Extract the (X, Y) coordinate from the center of the cell holding the provided text.  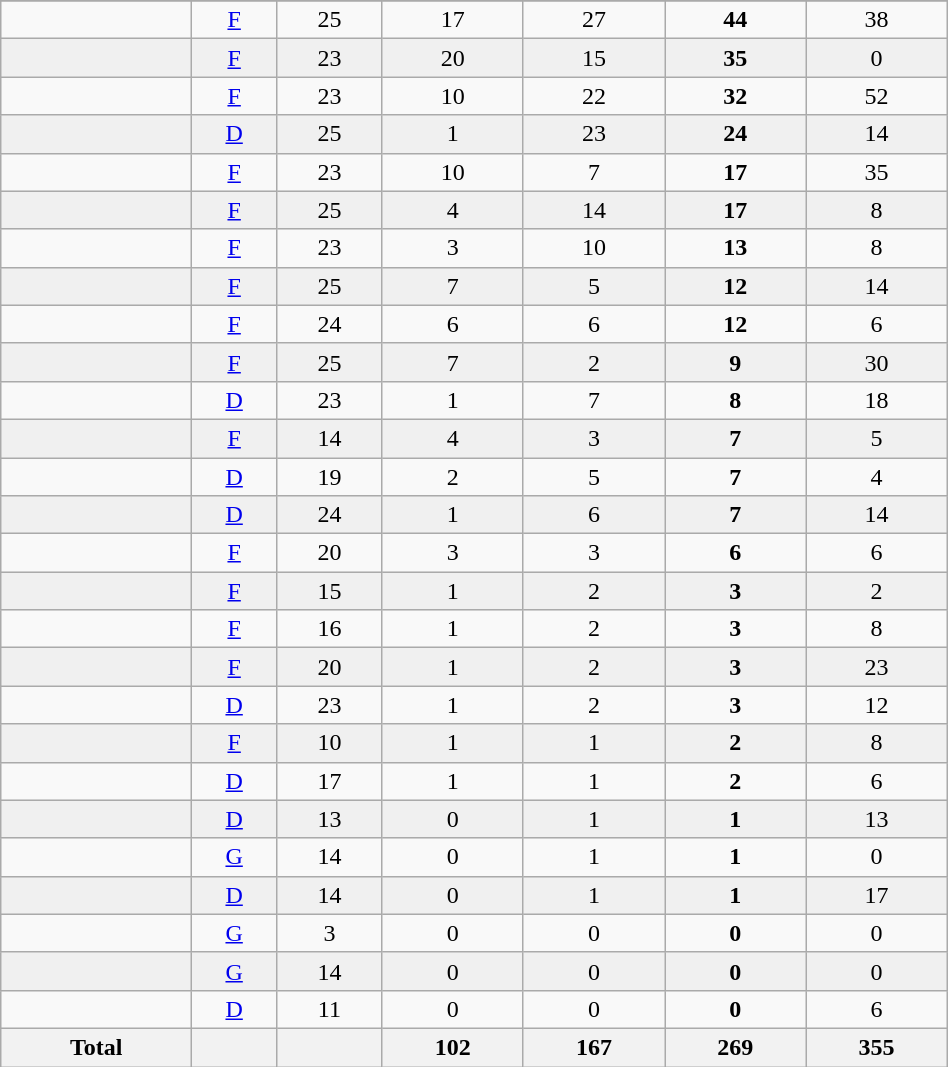
269 (736, 1047)
167 (594, 1047)
22 (594, 96)
16 (330, 629)
30 (876, 362)
27 (594, 20)
355 (876, 1047)
Total (96, 1047)
44 (736, 20)
11 (330, 1009)
52 (876, 96)
102 (452, 1047)
9 (736, 362)
38 (876, 20)
19 (330, 477)
18 (876, 400)
32 (736, 96)
